Provide the (X, Y) coordinate of the cell's center where the given text is located.  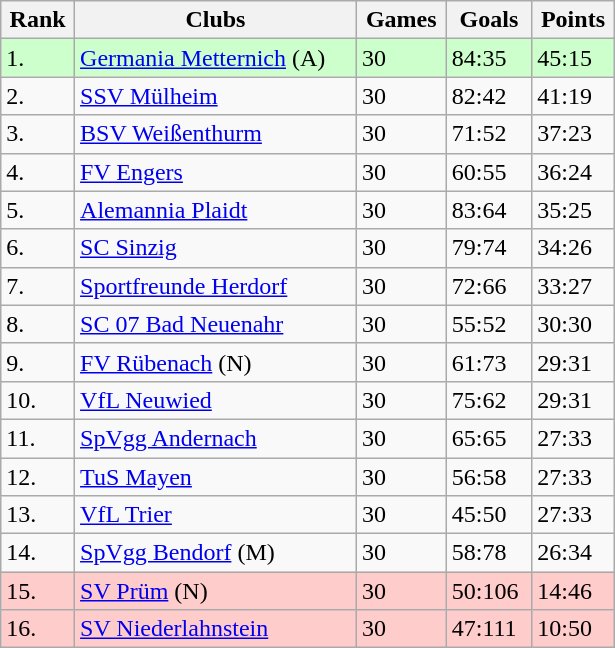
Alemannia Plaidt (216, 210)
8. (38, 324)
3. (38, 134)
45:15 (574, 58)
SC Sinzig (216, 248)
2. (38, 96)
45:50 (488, 515)
37:23 (574, 134)
14. (38, 553)
10:50 (574, 629)
61:73 (488, 362)
13. (38, 515)
10. (38, 400)
30:30 (574, 324)
58:78 (488, 553)
SpVgg Andernach (216, 438)
Germania Metternich (A) (216, 58)
60:55 (488, 172)
6. (38, 248)
Clubs (216, 20)
4. (38, 172)
72:66 (488, 286)
33:27 (574, 286)
FV Rübenach (N) (216, 362)
SSV Mülheim (216, 96)
VfL Trier (216, 515)
9. (38, 362)
16. (38, 629)
34:26 (574, 248)
35:25 (574, 210)
Points (574, 20)
BSV Weißenthurm (216, 134)
56:58 (488, 477)
71:52 (488, 134)
84:35 (488, 58)
65:65 (488, 438)
Sportfreunde Herdorf (216, 286)
12. (38, 477)
Games (401, 20)
41:19 (574, 96)
15. (38, 591)
SpVgg Bendorf (M) (216, 553)
14:46 (574, 591)
75:62 (488, 400)
Rank (38, 20)
47:111 (488, 629)
SV Niederlahnstein (216, 629)
SC 07 Bad Neuenahr (216, 324)
11. (38, 438)
TuS Mayen (216, 477)
1. (38, 58)
SV Prüm (N) (216, 591)
5. (38, 210)
26:34 (574, 553)
82:42 (488, 96)
50:106 (488, 591)
83:64 (488, 210)
FV Engers (216, 172)
Goals (488, 20)
VfL Neuwied (216, 400)
79:74 (488, 248)
36:24 (574, 172)
55:52 (488, 324)
7. (38, 286)
